Search for the cell housing the specified text and yield its [X, Y] center coordinate. 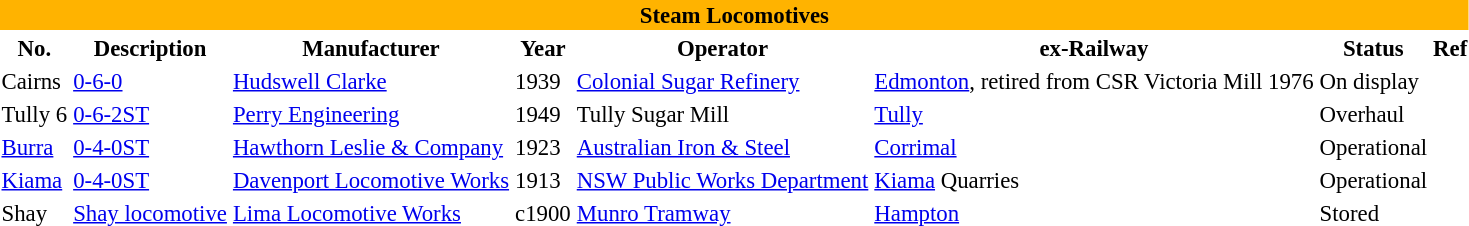
Kiama [34, 180]
Steam Locomotives [734, 15]
0-6-2ST [150, 114]
Davenport Locomotive Works [370, 180]
Corrimal [1094, 147]
NSW Public Works Department [722, 180]
ex-Railway [1094, 48]
Hudswell Clarke [370, 81]
Tully Sugar Mill [722, 114]
Australian Iron & Steel [722, 147]
Burra [34, 147]
1923 [544, 147]
Cairns [34, 81]
Operator [722, 48]
1949 [544, 114]
0-6-0 [150, 81]
Hawthorn Leslie & Company [370, 147]
Colonial Sugar Refinery [722, 81]
Status [1374, 48]
1939 [544, 81]
Ref [1450, 48]
Tully [1094, 114]
Edmonton, retired from CSR Victoria Mill 1976 [1094, 81]
Overhaul [1374, 114]
Description [150, 48]
Perry Engineering [370, 114]
No. [34, 48]
Kiama Quarries [1094, 180]
Manufacturer [370, 48]
1913 [544, 180]
On display [1374, 81]
Year [544, 48]
Tully 6 [34, 114]
